Return the [x, y] coordinate for the center point of the cell that contains the specified text.  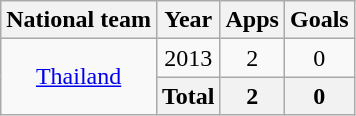
National team [79, 20]
Goals [319, 20]
Apps [252, 20]
Year [188, 20]
2013 [188, 58]
Thailand [79, 77]
Total [188, 96]
